Determine the [X, Y] coordinate at the center of the cell enclosing the given text.  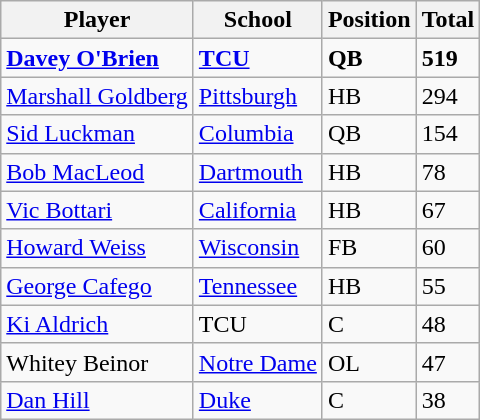
Total [448, 20]
47 [448, 362]
294 [448, 96]
California [258, 210]
78 [448, 172]
Sid Luckman [98, 134]
School [258, 20]
Howard Weiss [98, 248]
Pittsburgh [258, 96]
519 [448, 58]
154 [448, 134]
Tennessee [258, 286]
Position [369, 20]
FB [369, 248]
Duke [258, 400]
OL [369, 362]
Columbia [258, 134]
55 [448, 286]
Marshall Goldberg [98, 96]
George Cafego [98, 286]
Whitey Beinor [98, 362]
Davey O'Brien [98, 58]
60 [448, 248]
Wisconsin [258, 248]
Player [98, 20]
38 [448, 400]
Dan Hill [98, 400]
Dartmouth [258, 172]
48 [448, 324]
Notre Dame [258, 362]
Ki Aldrich [98, 324]
Bob MacLeod [98, 172]
Vic Bottari [98, 210]
67 [448, 210]
